Pinpoint the cell where the given text exists, returning its (x, y) midpoint coordinate. 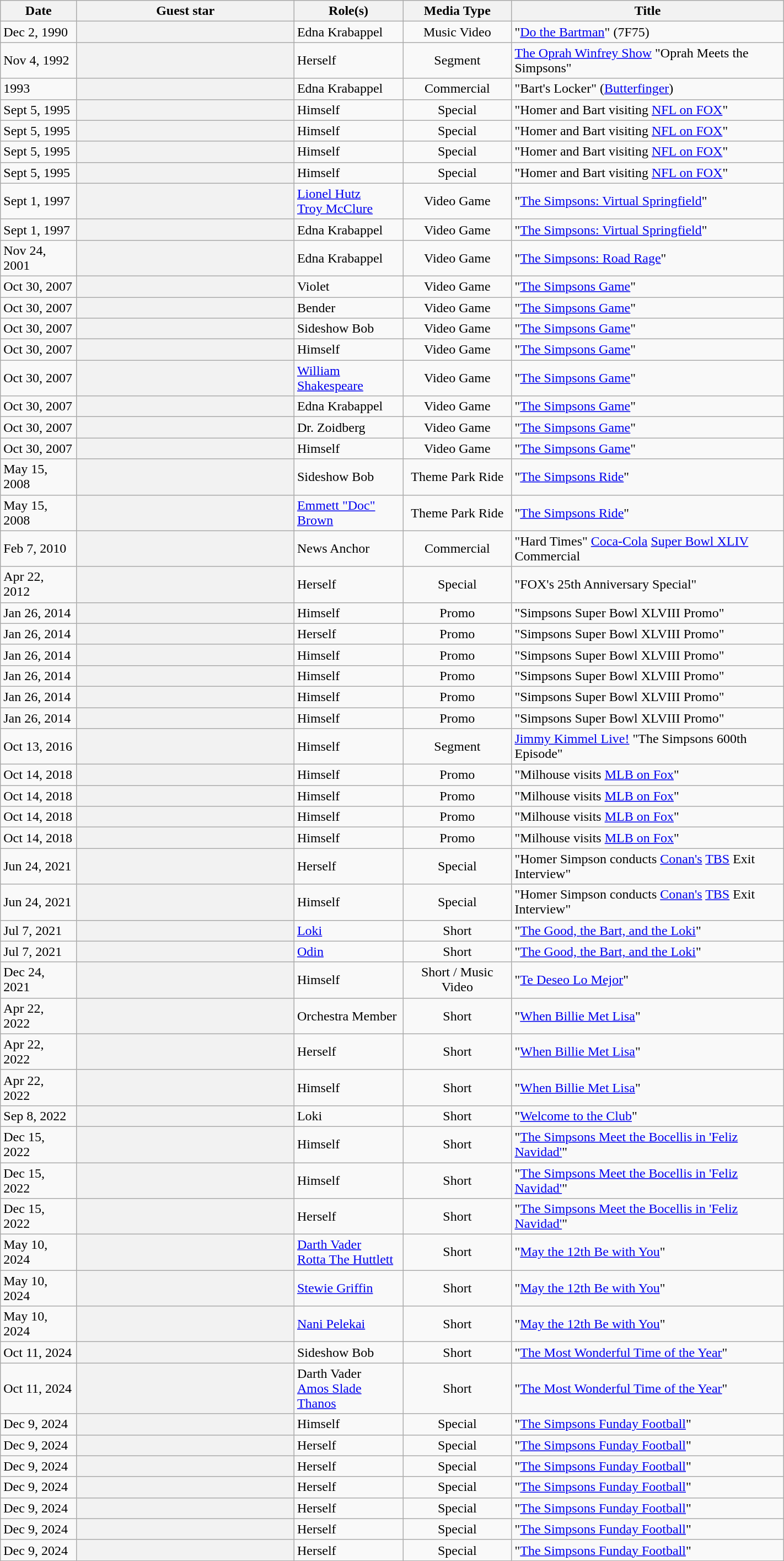
Orchestra Member (348, 1016)
Darth VaderAmos SladeThanos (348, 1388)
Title (647, 11)
Odin (348, 951)
"Do the Bartman" (7F75) (647, 32)
Media Type (458, 11)
Lionel HutzTroy McClure (348, 201)
"Te Deseo Lo Mejor" (647, 980)
Bender (348, 307)
The Oprah Winfrey Show "Oprah Meets the Simpsons" (647, 61)
William Shakespeare (348, 378)
Dec 2, 1990 (39, 32)
Stewie Griffin (348, 1289)
"Hard Times" Coca-Cola Super Bowl XLIV Commercial (647, 548)
Dec 24, 2021 (39, 980)
Feb 7, 2010 (39, 548)
Music Video (458, 32)
"The Simpsons: Road Rage" (647, 258)
Short / Music Video (458, 980)
Sep 8, 2022 (39, 1116)
Nov 4, 1992 (39, 61)
Date (39, 11)
1993 (39, 89)
"Bart's Locker" (Butterfinger) (647, 89)
"FOX's 25th Anniversary Special" (647, 585)
Jimmy Kimmel Live! "The Simpsons 600th Episode" (647, 747)
Dr. Zoidberg (348, 427)
Role(s) (348, 11)
Violet (348, 286)
Darth VaderRotta The Huttlett (348, 1252)
Nov 24, 2001 (39, 258)
Nani Pelekai (348, 1324)
Guest star (185, 11)
Apr 22, 2012 (39, 585)
Emmett "Doc" Brown (348, 513)
News Anchor (348, 548)
"Welcome to the Club" (647, 1116)
Oct 13, 2016 (39, 747)
